Pinpoint the cell where the given text exists, returning its [x, y] midpoint coordinate. 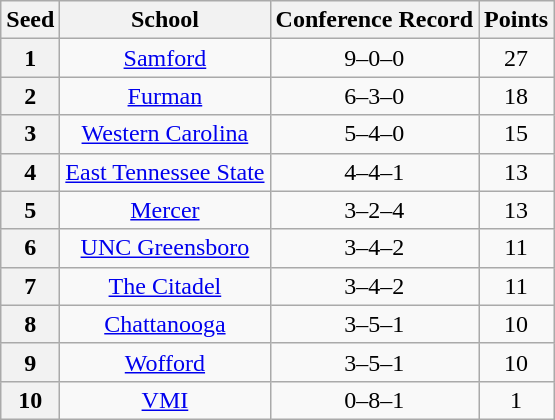
5–4–0 [374, 134]
Seed [30, 20]
School [165, 20]
Western Carolina [165, 134]
VMI [165, 400]
3 [30, 134]
Points [516, 20]
8 [30, 324]
UNC Greensboro [165, 248]
6 [30, 248]
East Tennessee State [165, 172]
7 [30, 286]
9–0–0 [374, 58]
Mercer [165, 210]
3–2–4 [374, 210]
2 [30, 96]
Conference Record [374, 20]
18 [516, 96]
4 [30, 172]
9 [30, 362]
0–8–1 [374, 400]
15 [516, 134]
Samford [165, 58]
4–4–1 [374, 172]
27 [516, 58]
Furman [165, 96]
6–3–0 [374, 96]
The Citadel [165, 286]
Wofford [165, 362]
5 [30, 210]
Chattanooga [165, 324]
